Search for the cell housing the specified text and yield its [X, Y] center coordinate. 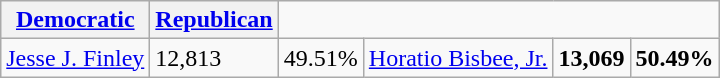
Jesse J. Finley [76, 58]
12,813 [214, 58]
49.51% [320, 58]
Republican [214, 20]
50.49% [674, 58]
Horatio Bisbee, Jr. [458, 58]
13,069 [592, 58]
Democratic [76, 20]
